Output the (X, Y) coordinate of the center of the cell containing the given text.  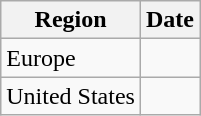
Date (170, 20)
Region (71, 20)
Europe (71, 58)
United States (71, 96)
